For the text-containing cell, return its midpoint in (x, y) coordinate format. 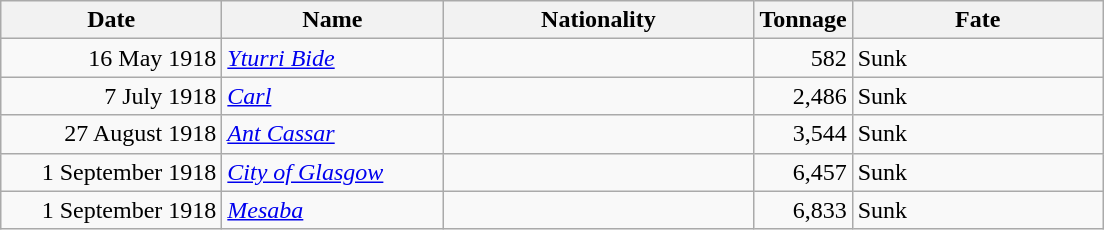
Date (112, 20)
27 August 1918 (112, 134)
6,457 (803, 172)
3,544 (803, 134)
2,486 (803, 96)
7 July 1918 (112, 96)
Nationality (598, 20)
6,833 (803, 210)
Fate (978, 20)
City of Glasgow (332, 172)
Mesaba (332, 210)
Ant Cassar (332, 134)
Carl (332, 96)
Tonnage (803, 20)
16 May 1918 (112, 58)
582 (803, 58)
Yturri Bide (332, 58)
Name (332, 20)
